Scan for the cell matching the given text and deliver its [x, y] coordinate at center. 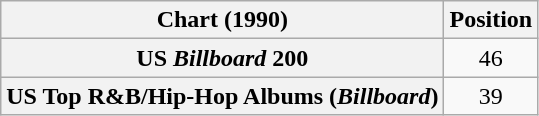
US Billboard 200 [222, 58]
46 [491, 58]
39 [491, 96]
US Top R&B/Hip-Hop Albums (Billboard) [222, 96]
Chart (1990) [222, 20]
Position [491, 20]
